Return the [X, Y] coordinate for the center point of the cell that contains the specified text.  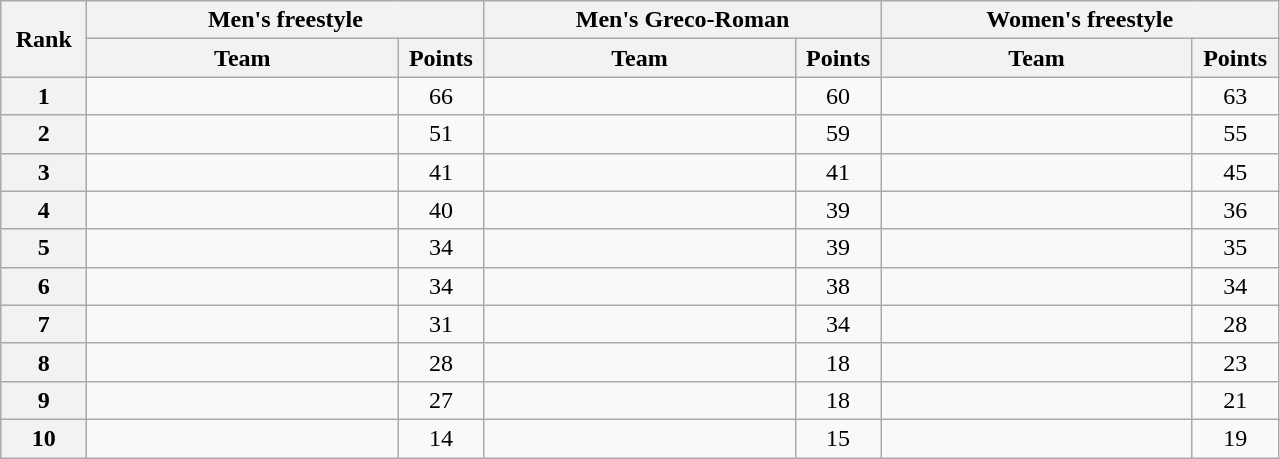
45 [1235, 172]
Men's freestyle [286, 20]
6 [44, 286]
35 [1235, 248]
5 [44, 248]
40 [441, 210]
8 [44, 362]
7 [44, 324]
4 [44, 210]
19 [1235, 438]
36 [1235, 210]
2 [44, 134]
9 [44, 400]
27 [441, 400]
63 [1235, 96]
55 [1235, 134]
66 [441, 96]
Men's Greco-Roman [682, 20]
10 [44, 438]
23 [1235, 362]
Rank [44, 39]
38 [838, 286]
Women's freestyle [1080, 20]
21 [1235, 400]
60 [838, 96]
3 [44, 172]
15 [838, 438]
31 [441, 324]
14 [441, 438]
1 [44, 96]
51 [441, 134]
59 [838, 134]
